Capture the cell that displays the provided text and extract its (X, Y) central coordinate. 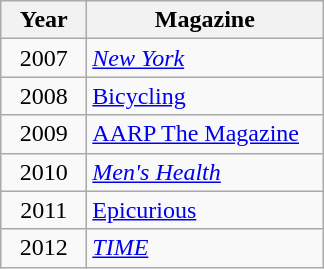
Magazine (205, 20)
TIME (205, 248)
2009 (44, 134)
Year (44, 20)
Bicycling (205, 96)
2011 (44, 210)
2010 (44, 172)
Epicurious (205, 210)
2008 (44, 96)
Men's Health (205, 172)
New York (205, 58)
2007 (44, 58)
AARP The Magazine (205, 134)
2012 (44, 248)
